Locate the cell with the specified text and output its (X, Y) center coordinate. 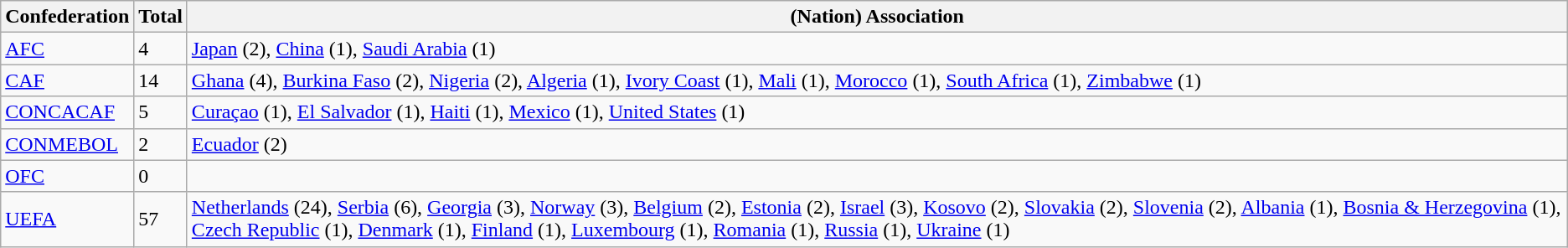
Ghana (4), Burkina Faso (2), Nigeria (2), Algeria (1), Ivory Coast (1), Mali (1), Morocco (1), South Africa (1), Zimbabwe (1) (877, 80)
Confederation (67, 17)
0 (161, 176)
5 (161, 112)
Ecuador (2) (877, 144)
2 (161, 144)
14 (161, 80)
CAF (67, 80)
CONMEBOL (67, 144)
CONCACAF (67, 112)
OFC (67, 176)
57 (161, 220)
AFC (67, 49)
UEFA (67, 220)
Curaçao (1), El Salvador (1), Haiti (1), Mexico (1), United States (1) (877, 112)
(Nation) Association (877, 17)
Total (161, 17)
4 (161, 49)
Japan (2), China (1), Saudi Arabia (1) (877, 49)
